Provide the [X, Y] coordinate of the cell's center where the given text is located.  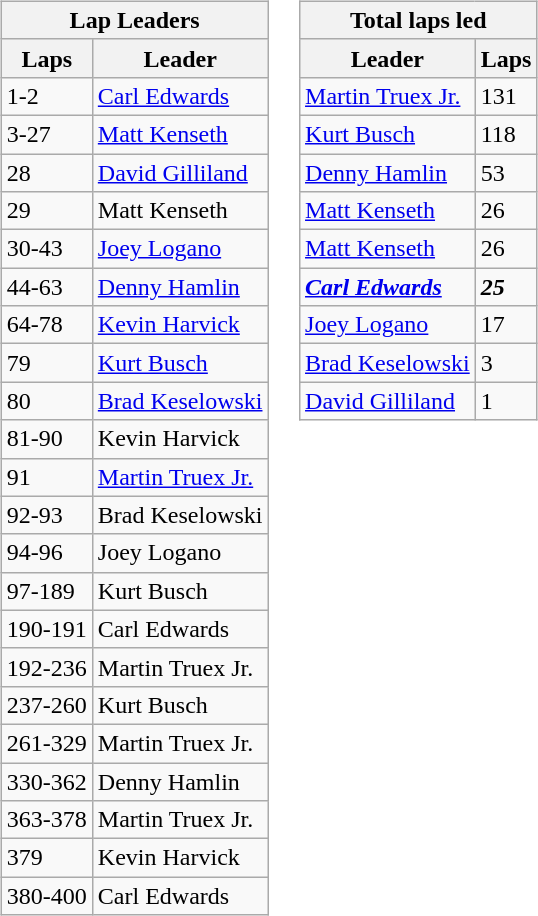
192-236 [46, 667]
330-362 [46, 781]
Total laps led [418, 20]
79 [46, 363]
53 [506, 173]
92-93 [46, 515]
Lap Leaders [134, 20]
29 [46, 211]
379 [46, 858]
97-189 [46, 591]
91 [46, 477]
81-90 [46, 439]
64-78 [46, 325]
1 [506, 401]
44-63 [46, 287]
380-400 [46, 896]
131 [506, 96]
118 [506, 134]
28 [46, 173]
3-27 [46, 134]
17 [506, 325]
3 [506, 363]
237-260 [46, 705]
261-329 [46, 743]
1-2 [46, 96]
94-96 [46, 553]
30-43 [46, 249]
80 [46, 401]
25 [506, 287]
363-378 [46, 820]
190-191 [46, 629]
